Extract the (x, y) coordinate from the center of the cell holding the provided text.  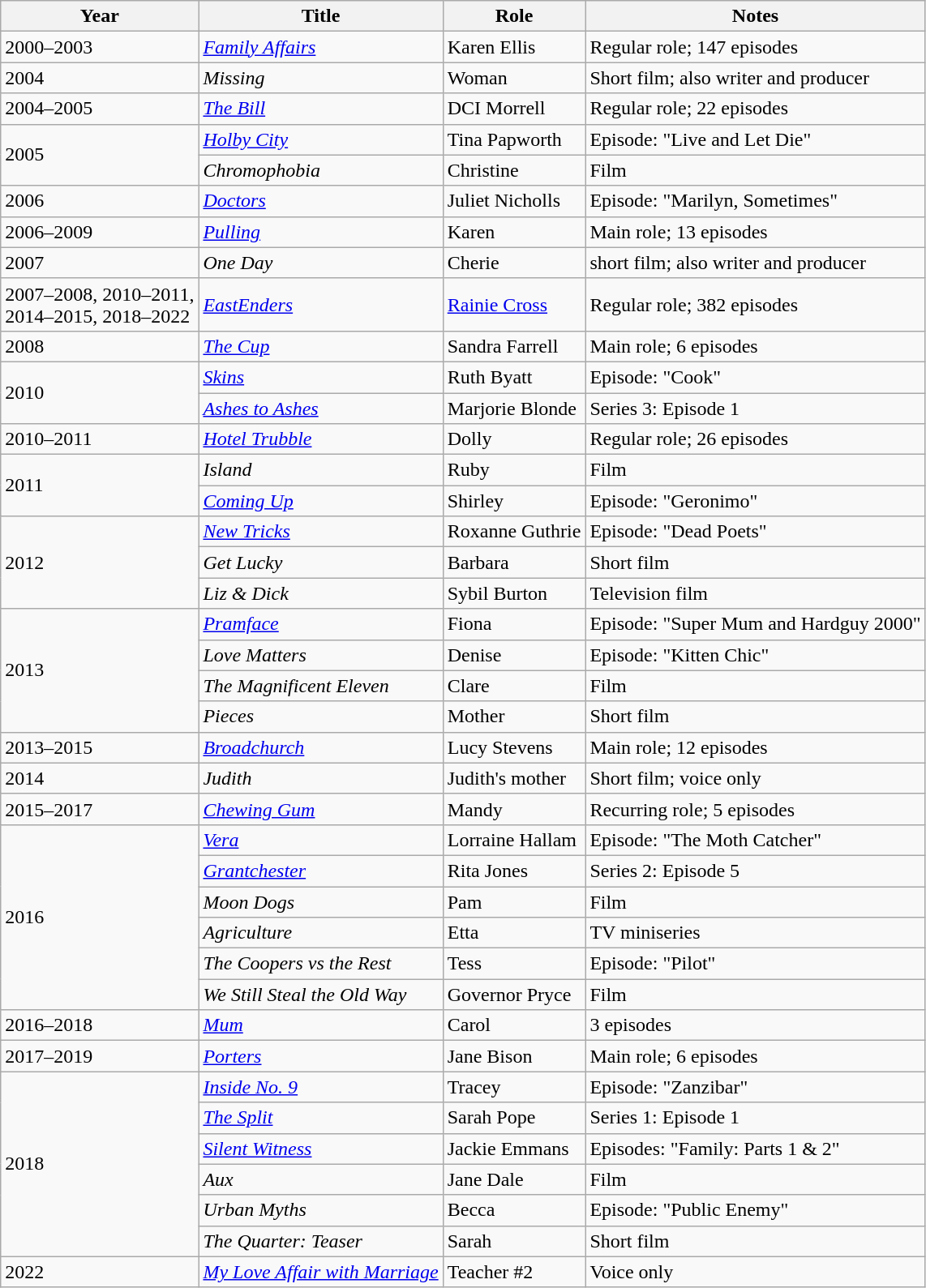
Roxanne Guthrie (514, 532)
Missing (321, 78)
Holby City (321, 139)
Title (321, 16)
2010 (100, 392)
The Quarter: Teaser (321, 1241)
Episode: "Public Enemy" (756, 1210)
Fiona (514, 624)
Jackie Emmans (514, 1149)
Juliet Nicholls (514, 201)
Inside No. 9 (321, 1087)
Marjorie Blonde (514, 408)
Jane Bison (514, 1056)
2012 (100, 563)
Pramface (321, 624)
Role (514, 16)
Cherie (514, 263)
Rita Jones (514, 871)
Episode: "Pilot" (756, 964)
Tracey (514, 1087)
Silent Witness (321, 1149)
Ashes to Ashes (321, 408)
2017–2019 (100, 1056)
Judith (321, 778)
Get Lucky (321, 563)
Sarah (514, 1241)
2006–2009 (100, 232)
3 episodes (756, 1025)
Regular role; 382 episodes (756, 305)
2011 (100, 486)
Series 3: Episode 1 (756, 408)
Regular role; 22 episodes (756, 109)
Woman (514, 78)
Tess (514, 964)
2010–2011 (100, 439)
Pulling (321, 232)
One Day (321, 263)
Lucy Stevens (514, 747)
Doctors (321, 201)
Chromophobia (321, 170)
Television film (756, 593)
Christine (514, 170)
The Magnificent Eleven (321, 686)
Porters (321, 1056)
Sandra Farrell (514, 346)
Chewing Gum (321, 809)
2014 (100, 778)
Teacher #2 (514, 1272)
Mother (514, 717)
2006 (100, 201)
Episode: "Cook" (756, 377)
Main role; 13 episodes (756, 232)
Regular role; 147 episodes (756, 47)
Moon Dogs (321, 902)
Short film; voice only (756, 778)
Karen (514, 232)
Episodes: "Family: Parts 1 & 2" (756, 1149)
Year (100, 16)
Aux (321, 1179)
Agriculture (321, 933)
2004–2005 (100, 109)
Lorraine Hallam (514, 840)
Jane Dale (514, 1179)
Island (321, 470)
Tina Papworth (514, 139)
Clare (514, 686)
Grantchester (321, 871)
Rainie Cross (514, 305)
Sybil Burton (514, 593)
My Love Affair with Marriage (321, 1272)
Series 2: Episode 5 (756, 871)
2004 (100, 78)
Short film; also writer and producer (756, 78)
Love Matters (321, 655)
Carol (514, 1025)
Shirley (514, 501)
2000–2003 (100, 47)
Urban Myths (321, 1210)
2018 (100, 1164)
Becca (514, 1210)
Sarah Pope (514, 1118)
2005 (100, 155)
Mandy (514, 809)
Episode: "The Moth Catcher" (756, 840)
Hotel Trubble (321, 439)
Series 1: Episode 1 (756, 1118)
Etta (514, 933)
Episode: "Live and Let Die" (756, 139)
Episode: "Kitten Chic" (756, 655)
The Split (321, 1118)
The Bill (321, 109)
2016 (100, 917)
The Cup (321, 346)
Family Affairs (321, 47)
Pieces (321, 717)
DCI Morrell (514, 109)
Mum (321, 1025)
We Still Steal the Old Way (321, 995)
Recurring role; 5 episodes (756, 809)
Pam (514, 902)
2013–2015 (100, 747)
Barbara (514, 563)
EastEnders (321, 305)
Ruby (514, 470)
Judith's mother (514, 778)
Episode: "Super Mum and Hardguy 2000" (756, 624)
2008 (100, 346)
Governor Pryce (514, 995)
The Coopers vs the Rest (321, 964)
2022 (100, 1272)
2016–2018 (100, 1025)
Dolly (514, 439)
Main role; 12 episodes (756, 747)
Episode: "Marilyn, Sometimes" (756, 201)
Ruth Byatt (514, 377)
Skins (321, 377)
Liz & Dick (321, 593)
Vera (321, 840)
Voice only (756, 1272)
Episode: "Zanzibar" (756, 1087)
TV miniseries (756, 933)
2013 (100, 670)
New Tricks (321, 532)
2007–2008, 2010–2011,2014–2015, 2018–2022 (100, 305)
Karen Ellis (514, 47)
Notes (756, 16)
Episode: "Geronimo" (756, 501)
Coming Up (321, 501)
Broadchurch (321, 747)
Regular role; 26 episodes (756, 439)
Episode: "Dead Poets" (756, 532)
2015–2017 (100, 809)
2007 (100, 263)
short film; also writer and producer (756, 263)
Denise (514, 655)
